Return (x, y) of the center of cell containing provided text 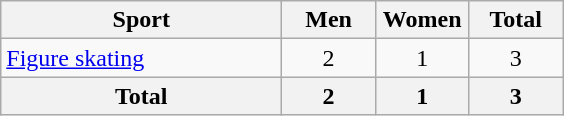
Women (422, 20)
Men (329, 20)
Sport (142, 20)
Figure skating (142, 58)
